Locate the cell with the specified text and output its [X, Y] center coordinate. 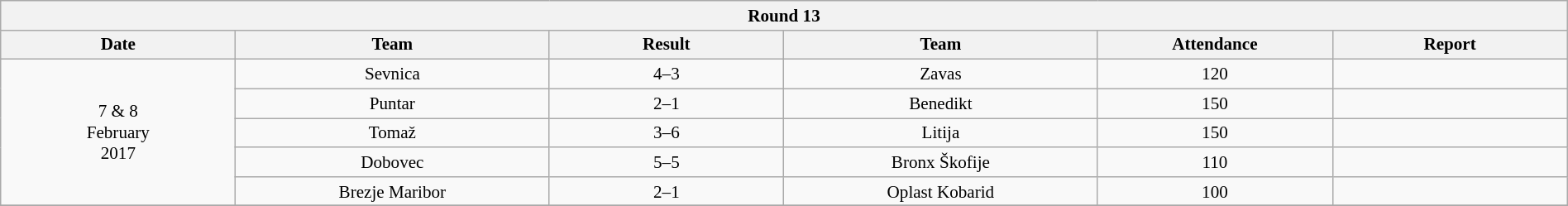
Brezje Maribor [392, 190]
3–6 [667, 132]
7 & 8 February 2017 [118, 132]
Bronx Škofije [941, 162]
Oplast Kobarid [941, 190]
Result [667, 45]
Tomaž [392, 132]
Sevnica [392, 74]
Litija [941, 132]
Benedikt [941, 103]
Puntar [392, 103]
Zavas [941, 74]
Round 13 [784, 15]
100 [1215, 190]
Attendance [1215, 45]
5–5 [667, 162]
4–3 [667, 74]
120 [1215, 74]
Dobovec [392, 162]
Report [1450, 45]
110 [1215, 162]
Date [118, 45]
